Capture the cell that displays the provided text and extract its [X, Y] central coordinate. 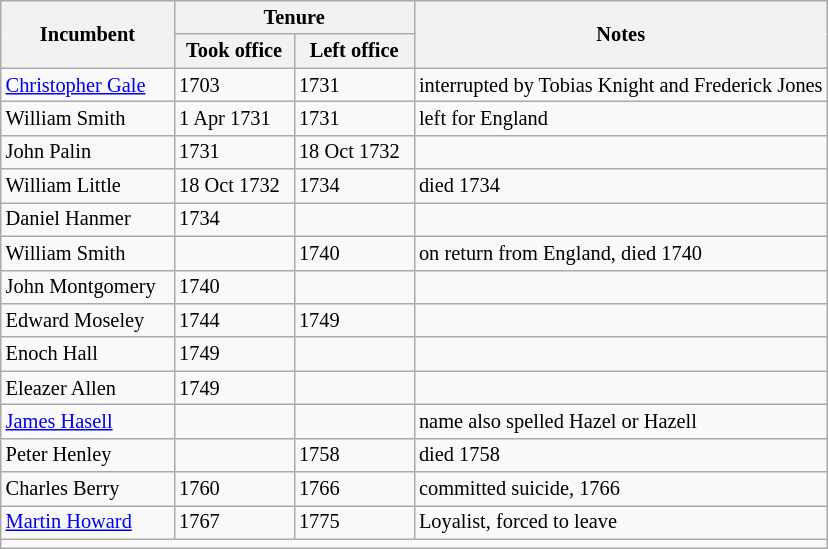
Edward Moseley [88, 320]
1766 [354, 489]
Enoch Hall [88, 354]
1760 [234, 489]
committed suicide, 1766 [620, 489]
James Hasell [88, 421]
Eleazer Allen [88, 388]
Christopher Gale [88, 85]
1703 [234, 85]
1775 [354, 522]
Incumbent [88, 34]
Notes [620, 34]
on return from England, died 1740 [620, 253]
interrupted by Tobias Knight and Frederick Jones [620, 85]
John Palin [88, 152]
Charles Berry [88, 489]
Daniel Hanmer [88, 219]
1744 [234, 320]
Took office [234, 51]
1758 [354, 455]
died 1758 [620, 455]
1767 [234, 522]
William Little [88, 186]
Loyalist, forced to leave [620, 522]
Peter Henley [88, 455]
left for England [620, 118]
Tenure [294, 17]
name also spelled Hazel or Hazell [620, 421]
1 Apr 1731 [234, 118]
Martin Howard [88, 522]
Left office [354, 51]
John Montgomery [88, 287]
died 1734 [620, 186]
